Extract the [X, Y] coordinate from the center of the cell holding the provided text.  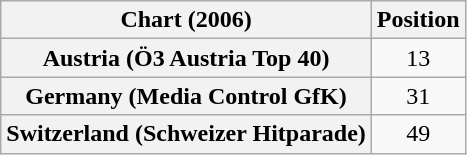
Switzerland (Schweizer Hitparade) [186, 134]
13 [418, 58]
Austria (Ö3 Austria Top 40) [186, 58]
49 [418, 134]
Germany (Media Control GfK) [186, 96]
Chart (2006) [186, 20]
Position [418, 20]
31 [418, 96]
